Determine the (x, y) coordinate at the center of the cell enclosing the given text.  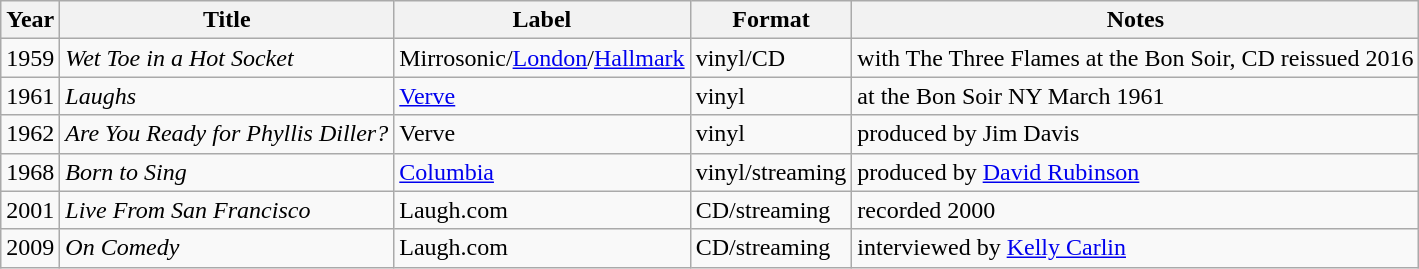
Notes (1136, 20)
2009 (30, 248)
interviewed by Kelly Carlin (1136, 248)
vinyl/CD (771, 58)
recorded 2000 (1136, 210)
Label (542, 20)
Columbia (542, 172)
2001 (30, 210)
1968 (30, 172)
Year (30, 20)
1961 (30, 96)
Laughs (227, 96)
1962 (30, 134)
Format (771, 20)
Title (227, 20)
at the Bon Soir NY March 1961 (1136, 96)
Mirrosonic/London/Hallmark (542, 58)
1959 (30, 58)
with The Three Flames at the Bon Soir, CD reissued 2016 (1136, 58)
On Comedy (227, 248)
Born to Sing (227, 172)
Live From San Francisco (227, 210)
Are You Ready for Phyllis Diller? (227, 134)
produced by David Rubinson (1136, 172)
produced by Jim Davis (1136, 134)
Wet Toe in a Hot Socket (227, 58)
vinyl/streaming (771, 172)
